Return (x, y) of the center of cell containing provided text 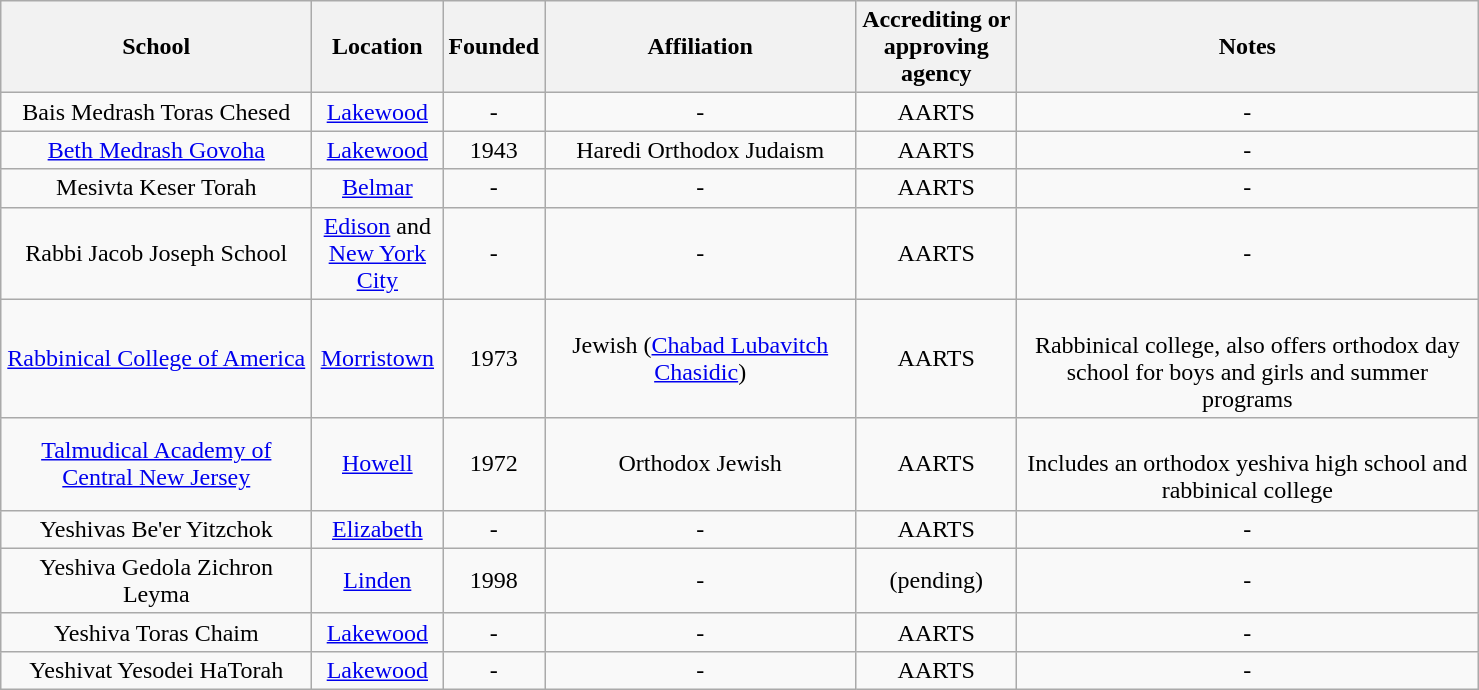
Yeshivas Be'er Yitzchok (156, 529)
Haredi Orthodox Judaism (700, 150)
1943 (494, 150)
Bais Medrash Toras Chesed (156, 112)
Yeshiva Toras Chaim (156, 632)
Notes (1248, 47)
School (156, 47)
Rabbinical College of America (156, 358)
1998 (494, 580)
Jewish (Chabad Lubavitch Chasidic) (700, 358)
Rabbinical college, also offers orthodox day school for boys and girls and summer programs (1248, 358)
Howell (378, 464)
Includes an orthodox yeshiva high school and rabbinical college (1248, 464)
Rabbi Jacob Joseph School (156, 253)
Beth Medrash Govoha (156, 150)
Elizabeth (378, 529)
Belmar (378, 188)
Orthodox Jewish (700, 464)
Affiliation (700, 47)
Morristown (378, 358)
(pending) (936, 580)
Edison and New York City (378, 253)
1972 (494, 464)
Talmudical Academy of Central New Jersey (156, 464)
Yeshivat Yesodei HaTorah (156, 670)
Accrediting or approving agency (936, 47)
Yeshiva Gedola Zichron Leyma (156, 580)
1973 (494, 358)
Location (378, 47)
Mesivta Keser Torah (156, 188)
Linden (378, 580)
Founded (494, 47)
